Capture the cell that displays the provided text and extract its [X, Y] central coordinate. 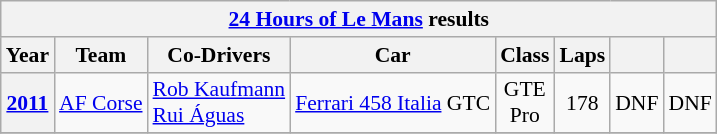
AF Corse [100, 102]
Ferrari 458 Italia GTC [392, 102]
Team [100, 55]
Class [524, 55]
Car [392, 55]
Laps [582, 55]
Co-Drivers [220, 55]
Year [28, 55]
GTEPro [524, 102]
24 Hours of Le Mans results [359, 19]
2011 [28, 102]
Rob Kaufmann Rui Águas [220, 102]
178 [582, 102]
